Determine the [x, y] coordinate at the center of the cell enclosing the given text.  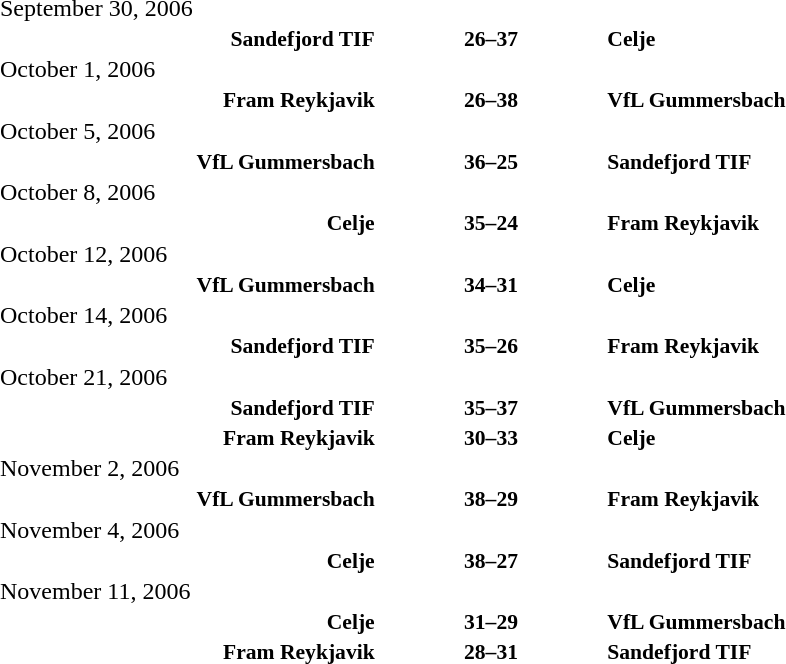
38–27 [492, 560]
30–33 [492, 438]
31–29 [492, 622]
35–37 [492, 408]
35–26 [492, 346]
34–31 [492, 284]
26–37 [492, 38]
35–24 [492, 223]
38–29 [492, 499]
36–25 [492, 162]
26–38 [492, 100]
